Detect which cell encompasses the target text, then output its [x, y] center coordinate. 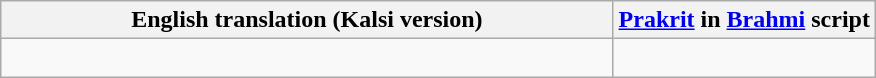
English translation (Kalsi version) [307, 20]
Prakrit in Brahmi script [744, 20]
